Determine the [x, y] coordinate at the center of the cell enclosing the given text.  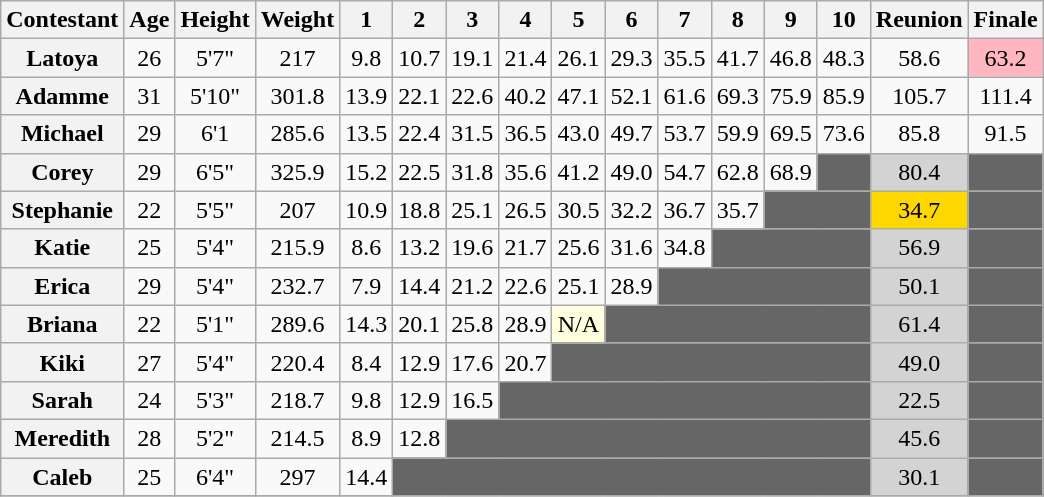
4 [526, 20]
26.1 [578, 58]
6'1 [215, 134]
5'3" [215, 400]
Adamme [62, 96]
218.7 [297, 400]
207 [297, 210]
21.4 [526, 58]
215.9 [297, 248]
5'2" [215, 438]
80.4 [919, 172]
8.9 [366, 438]
Height [215, 20]
31 [150, 96]
Latoya [62, 58]
59.9 [738, 134]
30.5 [578, 210]
29.3 [632, 58]
Erica [62, 286]
75.9 [790, 96]
Michael [62, 134]
48.3 [844, 58]
325.9 [297, 172]
217 [297, 58]
14.3 [366, 324]
69.5 [790, 134]
47.1 [578, 96]
35.7 [738, 210]
91.5 [1006, 134]
28 [150, 438]
2 [420, 20]
22.4 [420, 134]
73.6 [844, 134]
285.6 [297, 134]
111.4 [1006, 96]
N/A [578, 324]
26.5 [526, 210]
13.2 [420, 248]
Kiki [62, 362]
17.6 [472, 362]
Weight [297, 20]
21.7 [526, 248]
54.7 [684, 172]
8 [738, 20]
Meredith [62, 438]
8.6 [366, 248]
30.1 [919, 477]
40.2 [526, 96]
10.9 [366, 210]
12.8 [420, 438]
45.6 [919, 438]
297 [297, 477]
Katie [62, 248]
18.8 [420, 210]
13.9 [366, 96]
52.1 [632, 96]
68.9 [790, 172]
Sarah [62, 400]
22.1 [420, 96]
Age [150, 20]
34.7 [919, 210]
Contestant [62, 20]
15.2 [366, 172]
7.9 [366, 286]
61.6 [684, 96]
105.7 [919, 96]
49.7 [632, 134]
Finale [1006, 20]
25.8 [472, 324]
35.5 [684, 58]
5'1" [215, 324]
24 [150, 400]
6 [632, 20]
69.3 [738, 96]
21.2 [472, 286]
32.2 [632, 210]
85.8 [919, 134]
1 [366, 20]
214.5 [297, 438]
34.8 [684, 248]
56.9 [919, 248]
301.8 [297, 96]
19.6 [472, 248]
41.7 [738, 58]
19.1 [472, 58]
20.1 [420, 324]
43.0 [578, 134]
20.7 [526, 362]
50.1 [919, 286]
Caleb [62, 477]
62.8 [738, 172]
36.5 [526, 134]
Stephanie [62, 210]
Corey [62, 172]
7 [684, 20]
53.7 [684, 134]
26 [150, 58]
36.7 [684, 210]
Reunion [919, 20]
46.8 [790, 58]
5'7" [215, 58]
10 [844, 20]
5'10" [215, 96]
6'4" [215, 477]
8.4 [366, 362]
6'5" [215, 172]
10.7 [420, 58]
232.7 [297, 286]
27 [150, 362]
9 [790, 20]
220.4 [297, 362]
31.8 [472, 172]
63.2 [1006, 58]
5'5" [215, 210]
31.5 [472, 134]
35.6 [526, 172]
16.5 [472, 400]
5 [578, 20]
31.6 [632, 248]
3 [472, 20]
Briana [62, 324]
13.5 [366, 134]
289.6 [297, 324]
41.2 [578, 172]
85.9 [844, 96]
25.6 [578, 248]
58.6 [919, 58]
61.4 [919, 324]
